From the cell containing the given text, extract its center point as (X, Y) coordinate. 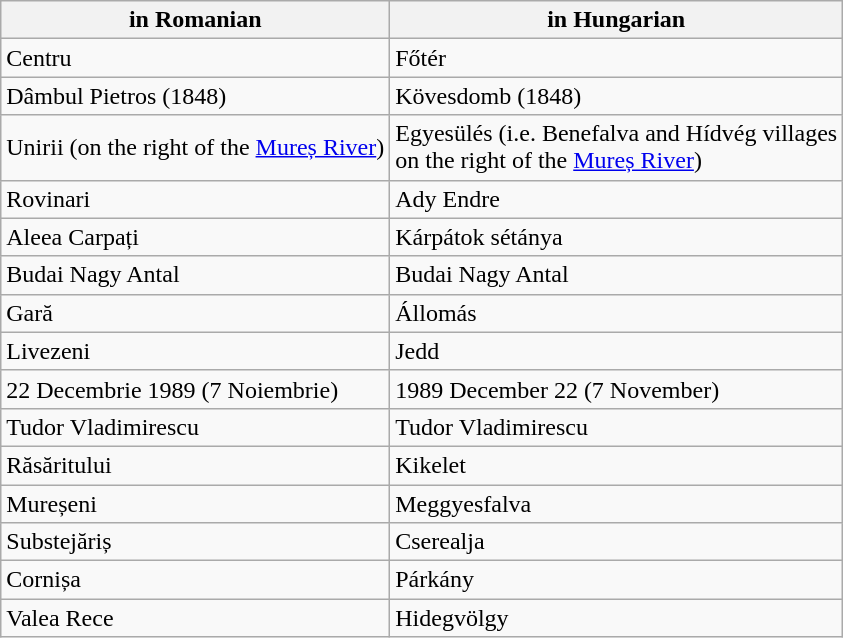
Egyesülés (i.e. Benefalva and Hídvég villageson the right of the Mureș River) (616, 148)
Aleea Carpați (196, 237)
Substejăriș (196, 542)
Răsăritului (196, 465)
Főtér (616, 58)
Kárpátok sétánya (616, 237)
Jedd (616, 351)
Livezeni (196, 351)
1989 December 22 (7 November) (616, 389)
22 Decembrie 1989 (7 Noiembrie) (196, 389)
Gară (196, 313)
Meggyesfalva (616, 503)
Mureșeni (196, 503)
Valea Rece (196, 618)
Ady Endre (616, 199)
Cserealja (616, 542)
Rovinari (196, 199)
Centru (196, 58)
Kövesdomb (1848) (616, 96)
Cornișa (196, 580)
Dâmbul Pietros (1848) (196, 96)
Állomás (616, 313)
Hidegvölgy (616, 618)
Unirii (on the right of the Mureș River) (196, 148)
in Hungarian (616, 20)
Párkány (616, 580)
in Romanian (196, 20)
Kikelet (616, 465)
